Detect which cell encompasses the target text, then output its [X, Y] center coordinate. 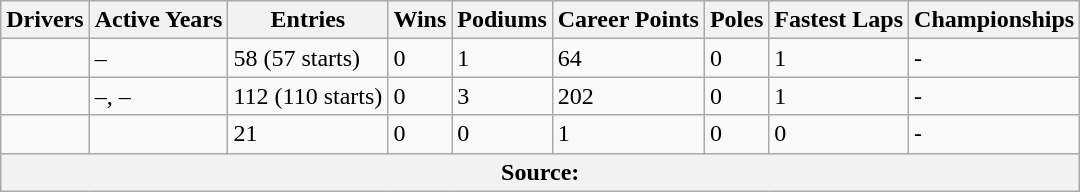
58 (57 starts) [308, 58]
–, – [158, 96]
Wins [420, 20]
202 [628, 96]
Career Points [628, 20]
Active Years [158, 20]
64 [628, 58]
– [158, 58]
Championships [994, 20]
112 (110 starts) [308, 96]
Podiums [502, 20]
Fastest Laps [839, 20]
Drivers [45, 20]
Entries [308, 20]
21 [308, 134]
Poles [736, 20]
3 [502, 96]
Source: [540, 172]
